From the cell containing the given text, extract its center point as [X, Y] coordinate. 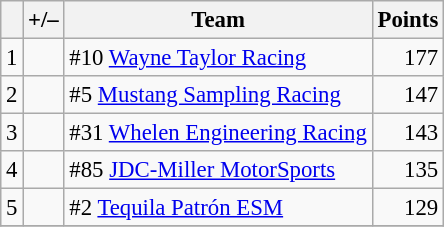
#85 JDC-Miller MotorSports [218, 170]
147 [408, 95]
129 [408, 208]
2 [12, 95]
Team [218, 20]
#31 Whelen Engineering Racing [218, 133]
177 [408, 58]
#2 Tequila Patrón ESM [218, 208]
3 [12, 133]
#10 Wayne Taylor Racing [218, 58]
1 [12, 58]
+/– [44, 20]
4 [12, 170]
5 [12, 208]
#5 Mustang Sampling Racing [218, 95]
143 [408, 133]
135 [408, 170]
Points [408, 20]
